Provide the (x, y) coordinate of the cell's center where the given text is located.  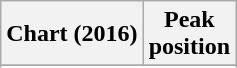
Chart (2016) (72, 34)
Peakposition (189, 34)
